Capture the cell that displays the provided text and extract its [x, y] central coordinate. 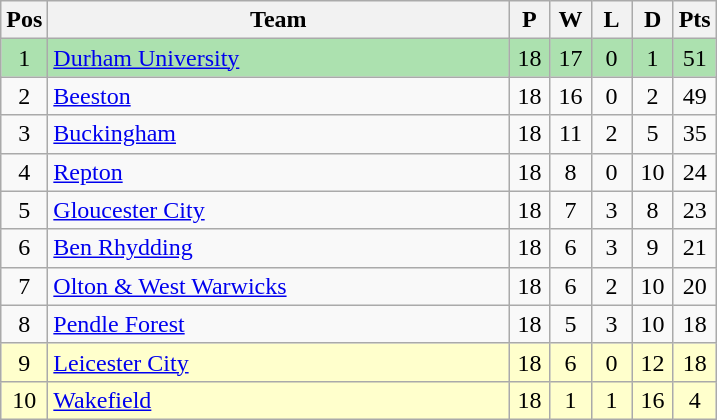
12 [652, 362]
Wakefield [278, 400]
Durham University [278, 58]
Team [278, 20]
Buckingham [278, 134]
L [612, 20]
23 [694, 210]
51 [694, 58]
W [570, 20]
Pts [694, 20]
11 [570, 134]
35 [694, 134]
17 [570, 58]
Pendle Forest [278, 324]
Repton [278, 172]
21 [694, 248]
Pos [24, 20]
D [652, 20]
Leicester City [278, 362]
Gloucester City [278, 210]
49 [694, 96]
24 [694, 172]
P [530, 20]
Beeston [278, 96]
20 [694, 286]
Olton & West Warwicks [278, 286]
Ben Rhydding [278, 248]
